Locate the cell with the specified text and output its [X, Y] center coordinate. 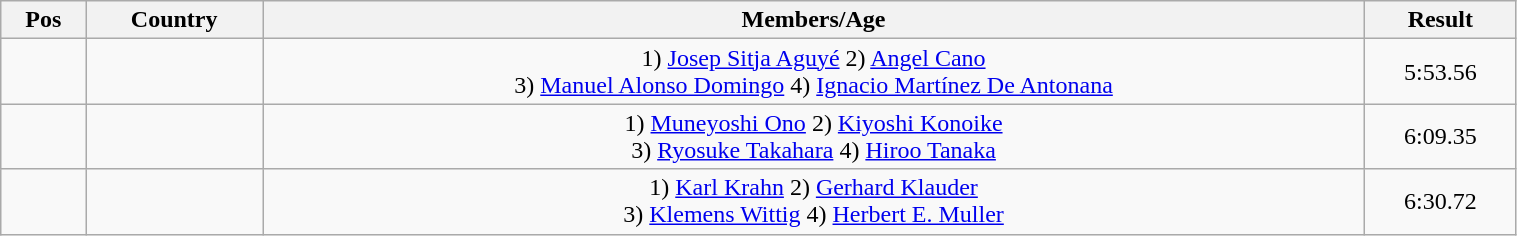
1) Karl Krahn 2) Gerhard Klauder3) Klemens Wittig 4) Herbert E. Muller [813, 202]
5:53.56 [1440, 72]
Pos [44, 20]
Result [1440, 20]
6:09.35 [1440, 136]
Country [174, 20]
6:30.72 [1440, 202]
Members/Age [813, 20]
1) Josep Sitja Aguyé 2) Angel Cano3) Manuel Alonso Domingo 4) Ignacio Martínez De Antonana [813, 72]
1) Muneyoshi Ono 2) Kiyoshi Konoike3) Ryosuke Takahara 4) Hiroo Tanaka [813, 136]
